Find where the given text appears and provide that cell's center as [x, y] coordinate. 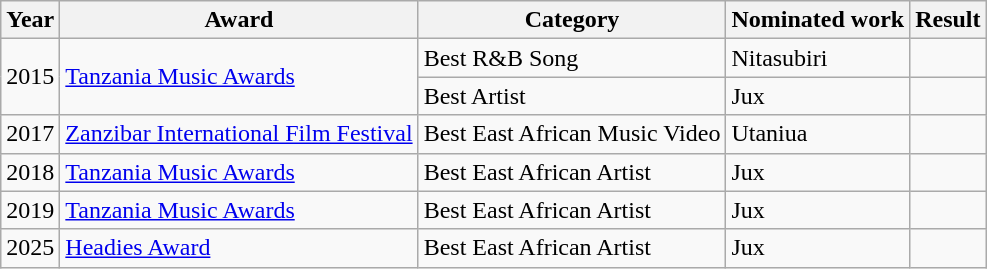
Year [30, 20]
Category [572, 20]
2015 [30, 77]
Nitasubiri [818, 58]
2017 [30, 134]
Utaniua [818, 134]
Headies Award [239, 248]
2019 [30, 210]
Award [239, 20]
2025 [30, 248]
Best Artist [572, 96]
Best East African Music Video [572, 134]
Zanzibar International Film Festival [239, 134]
2018 [30, 172]
Result [948, 20]
Nominated work [818, 20]
Best R&B Song [572, 58]
